Extract the (X, Y) coordinate from the center of the cell holding the provided text.  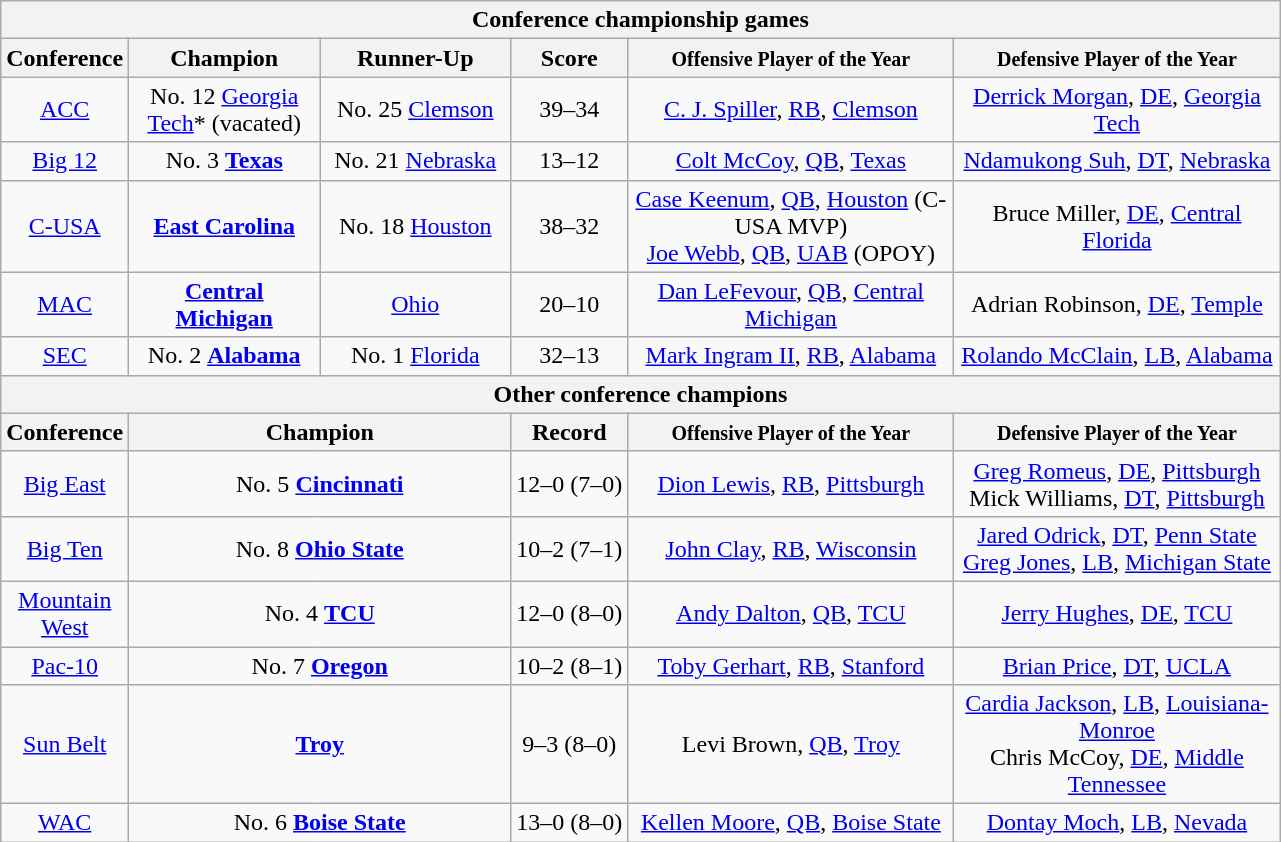
10–2 (8–1) (570, 665)
Cardia Jackson, LB, Louisiana-MonroeChris McCoy, DE, Middle Tennessee (1117, 744)
WAC (65, 823)
13–12 (570, 161)
Dontay Moch, LB, Nevada (1117, 823)
Score (570, 58)
Runner-Up (416, 58)
Other conference champions (640, 394)
No. 2 Alabama (224, 356)
12–0 (7–0) (570, 484)
Troy (320, 744)
Colt McCoy, QB, Texas (791, 161)
Toby Gerhart, RB, Stanford (791, 665)
No. 7 Oregon (320, 665)
Big East (65, 484)
Central Michigan (224, 304)
C. J. Spiller, RB, Clemson (791, 110)
Case Keenum, QB, Houston (C-USA MVP)Joe Webb, QB, UAB (OPOY) (791, 226)
Mark Ingram II, RB, Alabama (791, 356)
Dan LeFevour, QB, Central Michigan (791, 304)
No. 3 Texas (224, 161)
No. 12 Georgia Tech* (vacated) (224, 110)
No. 8 Ohio State (320, 548)
No. 25 Clemson (416, 110)
SEC (65, 356)
Conference championship games (640, 20)
Kellen Moore, QB, Boise State (791, 823)
C-USA (65, 226)
No. 18 Houston (416, 226)
Levi Brown, QB, Troy (791, 744)
39–34 (570, 110)
MAC (65, 304)
9–3 (8–0) (570, 744)
No. 6 Boise State (320, 823)
Derrick Morgan, DE, Georgia Tech (1117, 110)
Jared Odrick, DT, Penn StateGreg Jones, LB, Michigan State (1117, 548)
10–2 (7–1) (570, 548)
Record (570, 432)
East Carolina (224, 226)
Adrian Robinson, DE, Temple (1117, 304)
Brian Price, DT, UCLA (1117, 665)
Big Ten (65, 548)
Mountain West (65, 614)
Greg Romeus, DE, PittsburghMick Williams, DT, Pittsburgh (1117, 484)
32–13 (570, 356)
Ohio (416, 304)
Jerry Hughes, DE, TCU (1117, 614)
Dion Lewis, RB, Pittsburgh (791, 484)
Rolando McClain, LB, Alabama (1117, 356)
38–32 (570, 226)
No. 21 Nebraska (416, 161)
No. 4 TCU (320, 614)
John Clay, RB, Wisconsin (791, 548)
20–10 (570, 304)
ACC (65, 110)
Ndamukong Suh, DT, Nebraska (1117, 161)
Bruce Miller, DE, Central Florida (1117, 226)
Andy Dalton, QB, TCU (791, 614)
Big 12 (65, 161)
Sun Belt (65, 744)
No. 5 Cincinnati (320, 484)
No. 1 Florida (416, 356)
12–0 (8–0) (570, 614)
13–0 (8–0) (570, 823)
Pac-10 (65, 665)
